Output the [X, Y] coordinate of the center of the cell containing the given text.  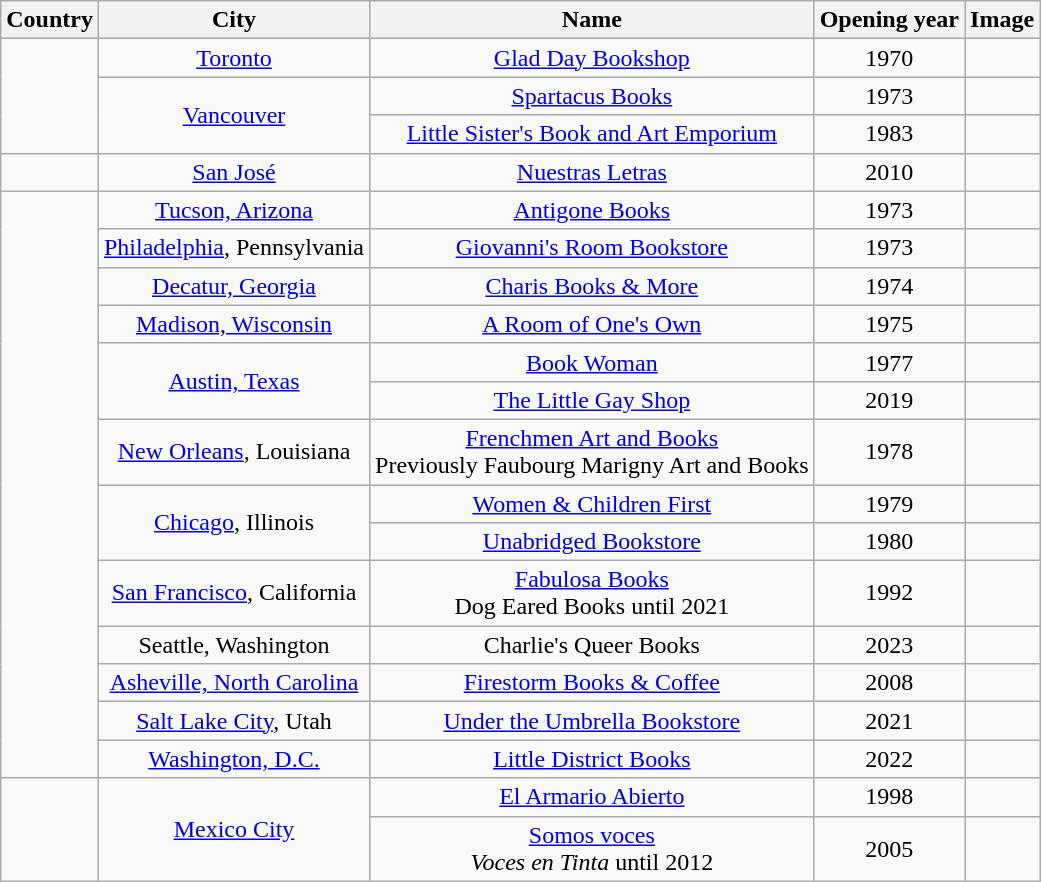
Country [50, 20]
Chicago, Illinois [234, 522]
Under the Umbrella Bookstore [592, 721]
2010 [889, 172]
Women & Children First [592, 503]
Decatur, Georgia [234, 286]
Toronto [234, 58]
2005 [889, 848]
1979 [889, 503]
Vancouver [234, 115]
2008 [889, 683]
Salt Lake City, Utah [234, 721]
Austin, Texas [234, 381]
New Orleans, Louisiana [234, 452]
1975 [889, 324]
Spartacus Books [592, 96]
The Little Gay Shop [592, 400]
1970 [889, 58]
Giovanni's Room Bookstore [592, 248]
Charlie's Queer Books [592, 645]
Book Woman [592, 362]
City [234, 20]
Somos voces Voces en Tinta until 2012 [592, 848]
Antigone Books [592, 210]
1978 [889, 452]
El Armario Abierto [592, 797]
Firestorm Books & Coffee [592, 683]
1977 [889, 362]
2022 [889, 759]
Seattle, Washington [234, 645]
Madison, Wisconsin [234, 324]
Name [592, 20]
Fabulosa Books Dog Eared Books until 2021 [592, 594]
2019 [889, 400]
Unabridged Bookstore [592, 542]
Mexico City [234, 830]
Philadelphia, Pennsylvania [234, 248]
Charis Books & More [592, 286]
1974 [889, 286]
2021 [889, 721]
Nuestras Letras [592, 172]
1980 [889, 542]
Tucson, Arizona [234, 210]
Image [1002, 20]
Glad Day Bookshop [592, 58]
Washington, D.C. [234, 759]
Little Sister's Book and Art Emporium [592, 134]
Frenchmen Art and BooksPreviously Faubourg Marigny Art and Books [592, 452]
San Francisco, California [234, 594]
1983 [889, 134]
1992 [889, 594]
A Room of One's Own [592, 324]
2023 [889, 645]
Opening year [889, 20]
Little District Books [592, 759]
1998 [889, 797]
San José [234, 172]
Asheville, North Carolina [234, 683]
